Extract the [X, Y] coordinate from the center of the cell holding the provided text.  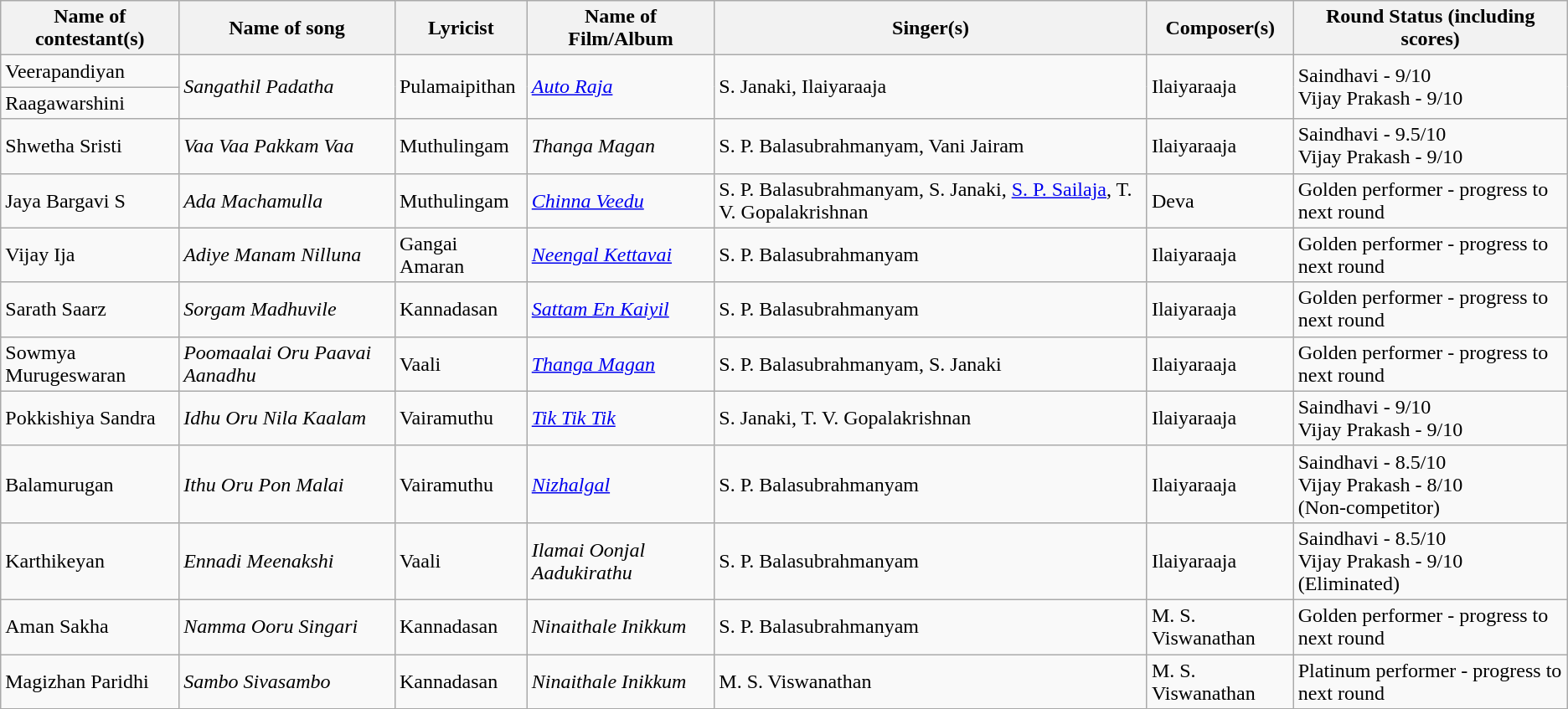
Name of contestant(s) [90, 28]
Karthikeyan [90, 561]
Sarath Saarz [90, 310]
Sattam En Kaiyil [621, 310]
Deva [1220, 201]
Pulamaipithan [461, 87]
Composer(s) [1220, 28]
Gangai Amaran [461, 254]
Idhu Oru Nila Kaalam [287, 419]
Lyricist [461, 28]
Saindhavi - 8.5/10Vijay Prakash - 8/10(Non-competitor) [1431, 484]
Platinum performer - progress to next round [1431, 681]
Neengal Kettavai [621, 254]
Chinna Veedu [621, 201]
S. Janaki, T. V. Gopalakrishnan [931, 419]
S. P. Balasubrahmanyam, S. Janaki [931, 363]
Jaya Bargavi S [90, 201]
Nizhalgal [621, 484]
Singer(s) [931, 28]
Pokkishiya Sandra [90, 419]
Sambo Sivasambo [287, 681]
Ithu Oru Pon Malai [287, 484]
Ada Machamulla [287, 201]
Aman Sakha [90, 626]
Balamurugan [90, 484]
Raagawarshini [90, 103]
Round Status (including scores) [1431, 28]
Vaa Vaa Pakkam Vaa [287, 146]
Auto Raja [621, 87]
Ilamai Oonjal Aadukirathu [621, 561]
Name of song [287, 28]
Saindhavi - 9.5/10Vijay Prakash - 9/10 [1431, 146]
Tik Tik Tik [621, 419]
Magizhan Paridhi [90, 681]
S. Janaki, Ilaiyaraaja [931, 87]
Vijay Ija [90, 254]
Ennadi Meenakshi [287, 561]
Veerapandiyan [90, 71]
Adiye Manam Nilluna [287, 254]
Shwetha Sristi [90, 146]
Saindhavi - 8.5/10Vijay Prakash - 9/10(Eliminated) [1431, 561]
Sorgam Madhuvile [287, 310]
Name of Film/Album [621, 28]
S. P. Balasubrahmanyam, Vani Jairam [931, 146]
Sangathil Padatha [287, 87]
Sowmya Murugeswaran [90, 363]
S. P. Balasubrahmanyam, S. Janaki, S. P. Sailaja, T. V. Gopalakrishnan [931, 201]
Poomaalai Oru Paavai Aanadhu [287, 363]
Namma Ooru Singari [287, 626]
